Determine the (x, y) coordinate at the center of the cell enclosing the given text.  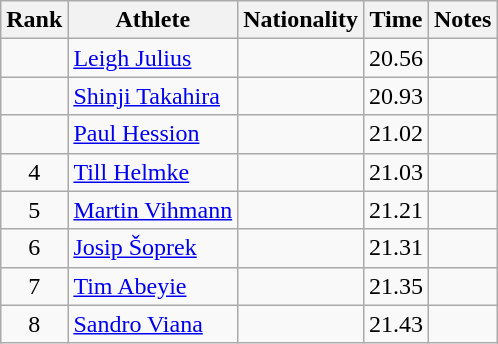
Josip Šoprek (153, 248)
21.31 (396, 248)
Leigh Julius (153, 58)
4 (34, 172)
8 (34, 324)
21.02 (396, 134)
Nationality (301, 20)
Notes (462, 20)
21.35 (396, 286)
Sandro Viana (153, 324)
6 (34, 248)
20.56 (396, 58)
Time (396, 20)
21.03 (396, 172)
20.93 (396, 96)
Athlete (153, 20)
Till Helmke (153, 172)
Tim Abeyie (153, 286)
21.43 (396, 324)
7 (34, 286)
5 (34, 210)
Paul Hession (153, 134)
Rank (34, 20)
Martin Vihmann (153, 210)
21.21 (396, 210)
Shinji Takahira (153, 96)
